Provide the (X, Y) coordinate of the cell's center where the given text is located.  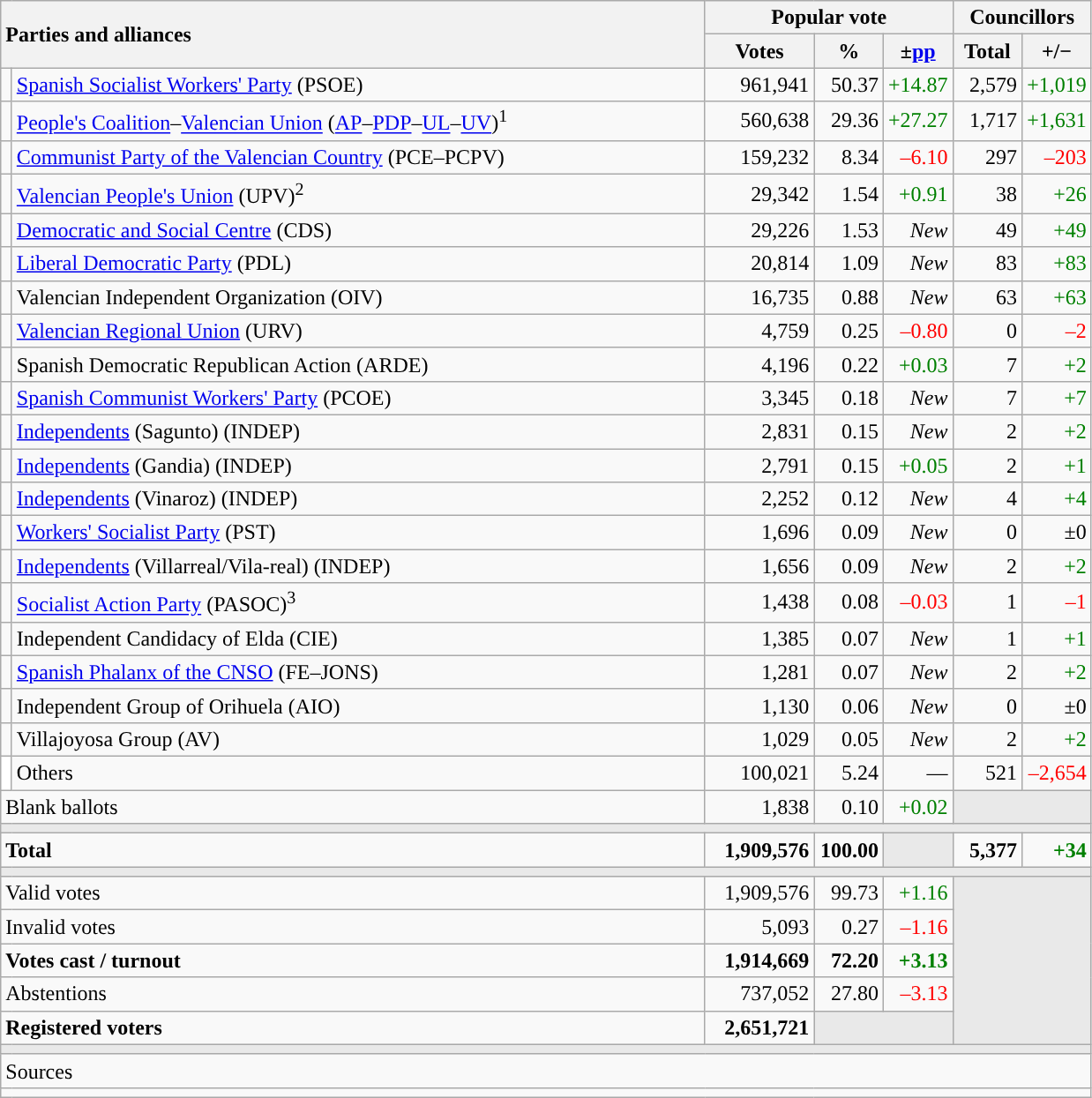
Independent Group of Orihuela (AIO) (358, 706)
72.20 (849, 960)
Spanish Phalanx of the CNSO (FE–JONS) (358, 672)
+0.05 (917, 466)
+0.91 (917, 194)
+26 (1057, 194)
Independents (Gandia) (INDEP) (358, 466)
–1.16 (917, 927)
+1.16 (917, 893)
Registered voters (353, 1027)
+7 (1057, 398)
100.00 (849, 850)
Councillors (1021, 18)
+83 (1057, 264)
83 (988, 264)
+49 (1057, 230)
+1,019 (1057, 85)
0.27 (849, 927)
5,377 (988, 850)
50.37 (849, 85)
1,914,669 (759, 960)
Popular vote (829, 18)
–2 (1057, 331)
0.22 (849, 364)
+0.02 (917, 807)
Parties and alliances (353, 34)
Votes (759, 51)
0.05 (849, 740)
4,759 (759, 331)
0.06 (849, 706)
–203 (1057, 157)
1.53 (849, 230)
Independents (Villarreal/Vila-real) (INDEP) (358, 566)
Valid votes (353, 893)
63 (988, 297)
0.12 (849, 499)
+1,631 (1057, 122)
Democratic and Social Centre (CDS) (358, 230)
Others (358, 773)
20,814 (759, 264)
737,052 (759, 994)
Spanish Democratic Republican Action (ARDE) (358, 364)
8.34 (849, 157)
Communist Party of the Valencian Country (PCE–PCPV) (358, 157)
16,735 (759, 297)
Blank ballots (353, 807)
29,342 (759, 194)
4 (988, 499)
29,226 (759, 230)
1,838 (759, 807)
Spanish Socialist Workers' Party (PSOE) (358, 85)
4,196 (759, 364)
2,831 (759, 431)
–2,654 (1057, 773)
2,252 (759, 499)
1.09 (849, 264)
3,345 (759, 398)
38 (988, 194)
–6.10 (917, 157)
0.88 (849, 297)
+34 (1057, 850)
521 (988, 773)
Socialist Action Party (PASOC)3 (358, 603)
Abstentions (353, 994)
1,130 (759, 706)
159,232 (759, 157)
1,029 (759, 740)
49 (988, 230)
Liberal Democratic Party (PDL) (358, 264)
1,696 (759, 533)
Workers' Socialist Party (PST) (358, 533)
99.73 (849, 893)
1,281 (759, 672)
Votes cast / turnout (353, 960)
961,941 (759, 85)
+27.27 (917, 122)
Valencian Independent Organization (OIV) (358, 297)
1,656 (759, 566)
27.80 (849, 994)
— (917, 773)
–3.13 (917, 994)
100,021 (759, 773)
0.08 (849, 603)
Independents (Vinaroz) (INDEP) (358, 499)
2,579 (988, 85)
1,438 (759, 603)
People's Coalition–Valencian Union (AP–PDP–UL–UV)1 (358, 122)
2,651,721 (759, 1027)
Sources (546, 1071)
% (849, 51)
–0.03 (917, 603)
Spanish Communist Workers' Party (PCOE) (358, 398)
–0.80 (917, 331)
5,093 (759, 927)
+/− (1057, 51)
560,638 (759, 122)
–1 (1057, 603)
Independents (Sagunto) (INDEP) (358, 431)
0.10 (849, 807)
29.36 (849, 122)
1.54 (849, 194)
5.24 (849, 773)
Valencian Regional Union (URV) (358, 331)
+63 (1057, 297)
1,717 (988, 122)
+4 (1057, 499)
+3.13 (917, 960)
Villajoyosa Group (AV) (358, 740)
0.18 (849, 398)
2,791 (759, 466)
Valencian People's Union (UPV)2 (358, 194)
1,385 (759, 639)
Invalid votes (353, 927)
±pp (917, 51)
+0.03 (917, 364)
297 (988, 157)
Independent Candidacy of Elda (CIE) (358, 639)
0.25 (849, 331)
+14.87 (917, 85)
